From the cell containing the given text, extract its center point as (x, y) coordinate. 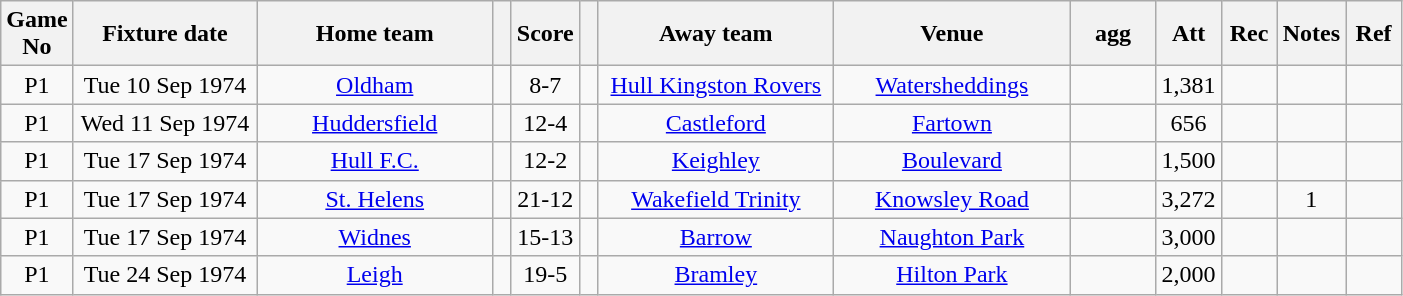
Castleford (716, 123)
Tue 10 Sep 1974 (165, 85)
Wed 11 Sep 1974 (165, 123)
1 (1311, 199)
Hilton Park (952, 275)
Venue (952, 34)
Wakefield Trinity (716, 199)
21-12 (545, 199)
Leigh (375, 275)
Notes (1311, 34)
Fartown (952, 123)
Game No (37, 34)
St. Helens (375, 199)
1,381 (1188, 85)
3,000 (1188, 237)
12-2 (545, 161)
Watersheddings (952, 85)
Bramley (716, 275)
Naughton Park (952, 237)
656 (1188, 123)
8-7 (545, 85)
Widnes (375, 237)
3,272 (1188, 199)
agg (1113, 34)
Home team (375, 34)
Huddersfield (375, 123)
Ref (1374, 34)
Away team (716, 34)
Tue 24 Sep 1974 (165, 275)
Hull Kingston Rovers (716, 85)
Knowsley Road (952, 199)
Fixture date (165, 34)
2,000 (1188, 275)
Barrow (716, 237)
15-13 (545, 237)
1,500 (1188, 161)
Oldham (375, 85)
12-4 (545, 123)
Att (1188, 34)
Score (545, 34)
19-5 (545, 275)
Rec (1249, 34)
Boulevard (952, 161)
Keighley (716, 161)
Hull F.C. (375, 161)
